Identify which cell holds the provided text, then report its [X, Y] central coordinate. 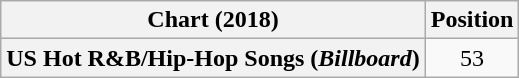
Position [472, 20]
US Hot R&B/Hip-Hop Songs (Billboard) [213, 58]
Chart (2018) [213, 20]
53 [472, 58]
